Pinpoint the cell where the given text exists, returning its [x, y] midpoint coordinate. 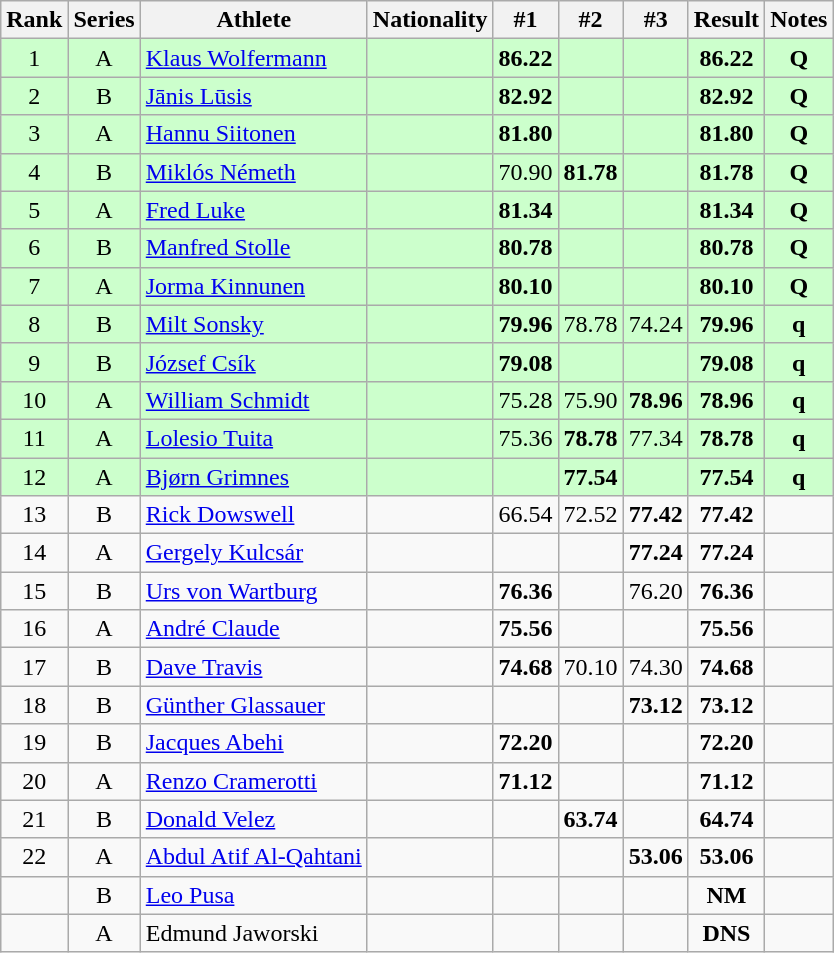
Milt Sonsky [254, 324]
7 [34, 286]
70.90 [526, 172]
16 [34, 629]
Edmund Jaworski [254, 933]
75.90 [590, 400]
Dave Travis [254, 667]
#3 [656, 20]
Gergely Kulcsár [254, 553]
66.54 [526, 515]
15 [34, 591]
DNS [726, 933]
Nationality [430, 20]
17 [34, 667]
74.30 [656, 667]
Jacques Abehi [254, 743]
77.34 [656, 438]
William Schmidt [254, 400]
Athlete [254, 20]
14 [34, 553]
Renzo Cramerotti [254, 781]
75.28 [526, 400]
Jorma Kinnunen [254, 286]
Jānis Lūsis [254, 96]
Result [726, 20]
1 [34, 58]
22 [34, 857]
André Claude [254, 629]
76.20 [656, 591]
4 [34, 172]
2 [34, 96]
Fred Luke [254, 210]
#1 [526, 20]
Abdul Atif Al-Qahtani [254, 857]
20 [34, 781]
Donald Velez [254, 819]
József Csík [254, 362]
3 [34, 134]
19 [34, 743]
18 [34, 705]
72.52 [590, 515]
Rank [34, 20]
12 [34, 477]
63.74 [590, 819]
6 [34, 248]
Klaus Wolfermann [254, 58]
Manfred Stolle [254, 248]
Miklós Németh [254, 172]
Notes [799, 20]
Rick Dowswell [254, 515]
74.24 [656, 324]
21 [34, 819]
13 [34, 515]
8 [34, 324]
Lolesio Tuita [254, 438]
10 [34, 400]
Günther Glassauer [254, 705]
64.74 [726, 819]
11 [34, 438]
NM [726, 895]
Leo Pusa [254, 895]
70.10 [590, 667]
9 [34, 362]
Bjørn Grimnes [254, 477]
75.36 [526, 438]
Hannu Siitonen [254, 134]
Urs von Wartburg [254, 591]
#2 [590, 20]
5 [34, 210]
Series [104, 20]
